Search for the cell housing the specified text and yield its [X, Y] center coordinate. 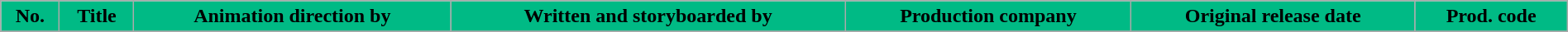
Animation direction by [293, 16]
No. [30, 16]
Prod. code [1491, 16]
Original release date [1273, 16]
Written and storyboarded by [648, 16]
Title [97, 16]
Production company [989, 16]
